Return [x, y] of the center of cell containing provided text 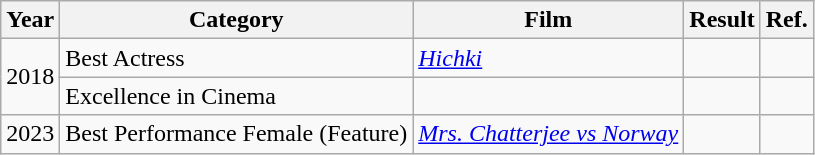
Result [722, 20]
Excellence in Cinema [236, 96]
Year [30, 20]
2018 [30, 77]
Best Actress [236, 58]
Film [548, 20]
Hichki [548, 58]
Category [236, 20]
Ref. [786, 20]
Best Performance Female (Feature) [236, 134]
2023 [30, 134]
Mrs. Chatterjee vs Norway [548, 134]
